Return (X, Y) of the center of cell containing provided text 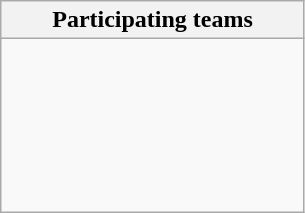
Participating teams (153, 20)
